Locate the cell with the specified text and output its [X, Y] center coordinate. 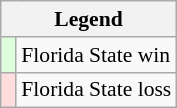
Legend [89, 19]
Florida State loss [96, 90]
Florida State win [96, 55]
